Provide the (X, Y) coordinate of the cell's center where the given text is located.  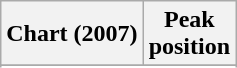
Peakposition (189, 34)
Chart (2007) (72, 34)
